Identify which cell holds the provided text, then report its (x, y) central coordinate. 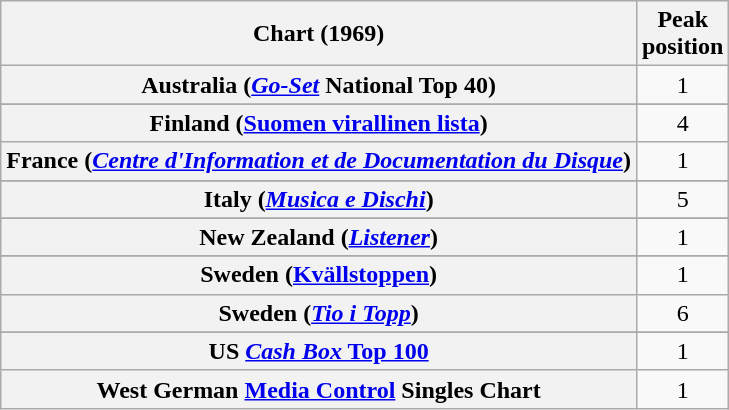
6 (682, 313)
US Cash Box Top 100 (319, 351)
Sweden (Kvällstoppen) (319, 275)
West German Media Control Singles Chart (319, 389)
Chart (1969) (319, 34)
Peakposition (682, 34)
5 (682, 199)
France (Centre d'Information et de Documentation du Disque) (319, 161)
Italy (Musica e Dischi) (319, 199)
New Zealand (Listener) (319, 237)
Australia (Go-Set National Top 40) (319, 85)
Sweden (Tio i Topp) (319, 313)
4 (682, 123)
Finland (Suomen virallinen lista) (319, 123)
